Provide the [X, Y] coordinate of the cell's center where the given text is located.  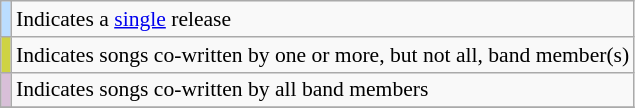
Indicates songs co-written by one or more, but not all, band member(s) [322, 55]
Indicates a single release [322, 19]
Indicates songs co-written by all band members [322, 90]
